Output the (x, y) coordinate of the center of the cell containing the given text.  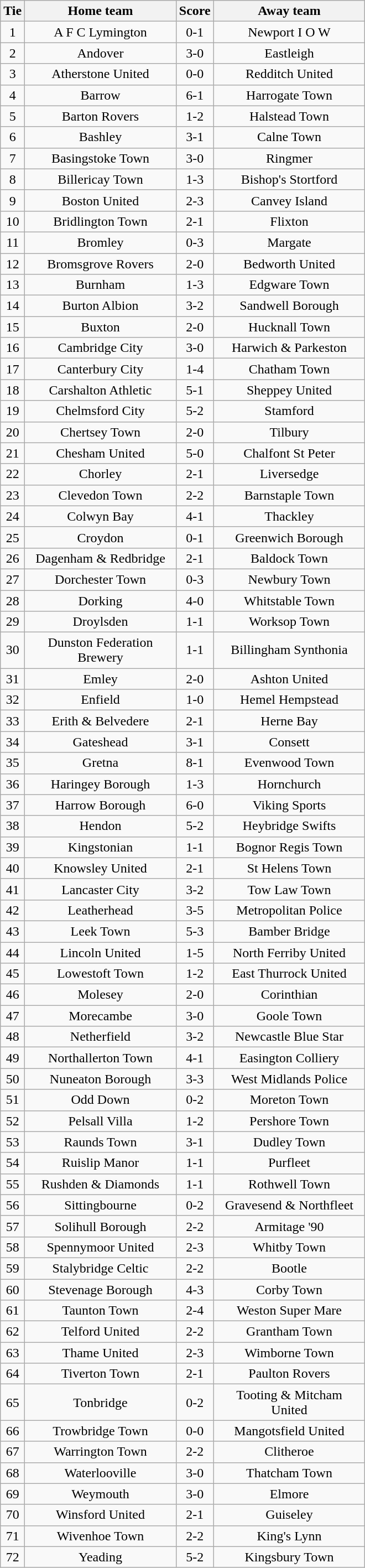
Barton Rovers (101, 116)
13 (13, 285)
22 (13, 474)
Barrow (101, 95)
East Thurrock United (289, 974)
Wivenhoe Town (101, 1536)
Barnstaple Town (289, 495)
Edgware Town (289, 285)
King's Lynn (289, 1536)
Yeading (101, 1557)
Kingsbury Town (289, 1557)
Hemel Hempstead (289, 700)
Chertsey Town (101, 432)
Taunton Town (101, 1311)
Dagenham & Redbridge (101, 558)
63 (13, 1353)
23 (13, 495)
Dudley Town (289, 1142)
Away team (289, 11)
Thatcham Town (289, 1473)
39 (13, 847)
11 (13, 242)
Tow Law Town (289, 889)
Corinthian (289, 995)
Bridlington Town (101, 221)
Weston Super Mare (289, 1311)
24 (13, 516)
Weymouth (101, 1494)
Grantham Town (289, 1332)
Dorking (101, 600)
68 (13, 1473)
Colwyn Bay (101, 516)
Moreton Town (289, 1100)
43 (13, 931)
Atherstone United (101, 74)
20 (13, 432)
Carshalton Athletic (101, 390)
Emley (101, 679)
5-3 (195, 931)
Tie (13, 11)
Newbury Town (289, 579)
Ruislip Manor (101, 1163)
57 (13, 1226)
Bromsgrove Rovers (101, 264)
53 (13, 1142)
5-0 (195, 453)
Canterbury City (101, 369)
3-3 (195, 1079)
4 (13, 95)
38 (13, 826)
Purfleet (289, 1163)
46 (13, 995)
18 (13, 390)
60 (13, 1290)
Leek Town (101, 931)
72 (13, 1557)
Croydon (101, 537)
15 (13, 327)
25 (13, 537)
5 (13, 116)
Goole Town (289, 1016)
Evenwood Town (289, 763)
Tonbridge (101, 1402)
Lowestoft Town (101, 974)
Nuneaton Borough (101, 1079)
Bootle (289, 1268)
7 (13, 158)
Margate (289, 242)
Whitby Town (289, 1247)
Warrington Town (101, 1452)
4-0 (195, 600)
49 (13, 1058)
Calne Town (289, 137)
Haringey Borough (101, 784)
Metropolitan Police (289, 910)
Greenwich Borough (289, 537)
14 (13, 306)
Worksop Town (289, 622)
40 (13, 868)
Billingham Synthonia (289, 651)
Score (195, 11)
Flixton (289, 221)
31 (13, 679)
3-5 (195, 910)
Erith & Belvedere (101, 721)
1 (13, 32)
6 (13, 137)
Stamford (289, 411)
2-4 (195, 1311)
4-3 (195, 1290)
Ringmer (289, 158)
Billericay Town (101, 179)
Heybridge Swifts (289, 826)
71 (13, 1536)
Andover (101, 53)
Lancaster City (101, 889)
64 (13, 1374)
5-1 (195, 390)
12 (13, 264)
36 (13, 784)
1-0 (195, 700)
34 (13, 742)
Chesham United (101, 453)
Hendon (101, 826)
West Midlands Police (289, 1079)
2 (13, 53)
Easington Colliery (289, 1058)
29 (13, 622)
35 (13, 763)
Gateshead (101, 742)
56 (13, 1205)
8 (13, 179)
Knowsley United (101, 868)
70 (13, 1515)
Viking Sports (289, 805)
Sandwell Borough (289, 306)
Bishop's Stortford (289, 179)
Telford United (101, 1332)
21 (13, 453)
48 (13, 1037)
Rushden & Diamonds (101, 1184)
Raunds Town (101, 1142)
Armitage '90 (289, 1226)
19 (13, 411)
Liversedge (289, 474)
Stevenage Borough (101, 1290)
62 (13, 1332)
44 (13, 952)
3 (13, 74)
1-4 (195, 369)
Dorchester Town (101, 579)
26 (13, 558)
69 (13, 1494)
47 (13, 1016)
9 (13, 200)
Newcastle Blue Star (289, 1037)
Spennymoor United (101, 1247)
Chatham Town (289, 369)
65 (13, 1402)
Bromley (101, 242)
Gravesend & Northfleet (289, 1205)
27 (13, 579)
16 (13, 348)
Baldock Town (289, 558)
Harwich & Parkeston (289, 348)
10 (13, 221)
Chelmsford City (101, 411)
Thame United (101, 1353)
61 (13, 1311)
Morecambe (101, 1016)
Clevedon Town (101, 495)
Elmore (289, 1494)
Chorley (101, 474)
Ashton United (289, 679)
55 (13, 1184)
Pelsall Villa (101, 1121)
1-5 (195, 952)
Bognor Regis Town (289, 847)
6-1 (195, 95)
Pershore Town (289, 1121)
Thackley (289, 516)
Corby Town (289, 1290)
Basingstoke Town (101, 158)
30 (13, 651)
50 (13, 1079)
Winsford United (101, 1515)
Stalybridge Celtic (101, 1268)
Redditch United (289, 74)
Harrogate Town (289, 95)
North Ferriby United (289, 952)
Herne Bay (289, 721)
Rothwell Town (289, 1184)
59 (13, 1268)
66 (13, 1431)
Netherfield (101, 1037)
Solihull Borough (101, 1226)
Lincoln United (101, 952)
58 (13, 1247)
Tiverton Town (101, 1374)
33 (13, 721)
Enfield (101, 700)
Hucknall Town (289, 327)
42 (13, 910)
67 (13, 1452)
45 (13, 974)
28 (13, 600)
Consett (289, 742)
Newport I O W (289, 32)
Canvey Island (289, 200)
Droylsden (101, 622)
Sittingbourne (101, 1205)
A F C Lymington (101, 32)
Bamber Bridge (289, 931)
Sheppey United (289, 390)
Tooting & Mitcham United (289, 1402)
Eastleigh (289, 53)
Burnham (101, 285)
37 (13, 805)
Clitheroe (289, 1452)
Mangotsfield United (289, 1431)
Chalfont St Peter (289, 453)
Hornchurch (289, 784)
Odd Down (101, 1100)
Kingstonian (101, 847)
Bashley (101, 137)
52 (13, 1121)
54 (13, 1163)
Leatherhead (101, 910)
8-1 (195, 763)
Molesey (101, 995)
Home team (101, 11)
17 (13, 369)
Boston United (101, 200)
Guiseley (289, 1515)
Northallerton Town (101, 1058)
Gretna (101, 763)
Cambridge City (101, 348)
41 (13, 889)
Whitstable Town (289, 600)
Harrow Borough (101, 805)
32 (13, 700)
Halstead Town (289, 116)
Waterlooville (101, 1473)
Paulton Rovers (289, 1374)
St Helens Town (289, 868)
Wimborne Town (289, 1353)
6-0 (195, 805)
Dunston Federation Brewery (101, 651)
Bedworth United (289, 264)
Trowbridge Town (101, 1431)
Tilbury (289, 432)
51 (13, 1100)
Buxton (101, 327)
Burton Albion (101, 306)
